Identify which cell holds the provided text, then report its [X, Y] central coordinate. 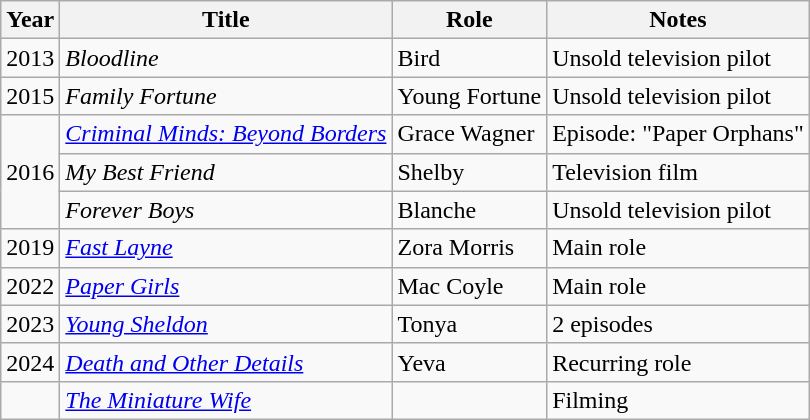
Forever Boys [226, 210]
Bloodline [226, 58]
2022 [30, 286]
Bird [470, 58]
Death and Other Details [226, 362]
Family Fortune [226, 96]
Role [470, 20]
2024 [30, 362]
The Miniature Wife [226, 400]
Young Sheldon [226, 324]
2015 [30, 96]
Year [30, 20]
Filming [678, 400]
Recurring role [678, 362]
2 episodes [678, 324]
Blanche [470, 210]
2013 [30, 58]
My Best Friend [226, 172]
Paper Girls [226, 286]
Criminal Minds: Beyond Borders [226, 134]
Episode: "Paper Orphans" [678, 134]
Young Fortune [470, 96]
2019 [30, 248]
Shelby [470, 172]
Zora Morris [470, 248]
2023 [30, 324]
Tonya [470, 324]
Fast Layne [226, 248]
2016 [30, 172]
Grace Wagner [470, 134]
Yeva [470, 362]
Notes [678, 20]
Television film [678, 172]
Mac Coyle [470, 286]
Title [226, 20]
